Scan for the cell matching the given text and deliver its [X, Y] coordinate at center. 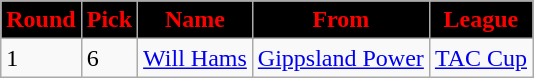
Gippsland Power [340, 58]
1 [41, 58]
TAC Cup [480, 58]
Round [41, 20]
League [480, 20]
Pick [109, 20]
Will Hams [196, 58]
6 [109, 58]
From [340, 20]
Name [196, 20]
